Determine the [X, Y] coordinate at the center of the cell enclosing the given text.  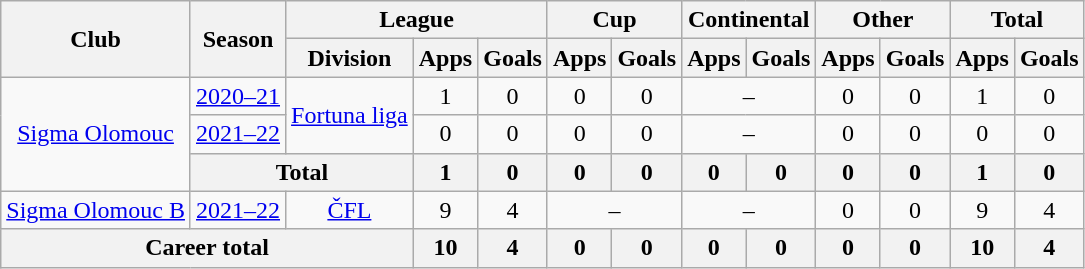
Career total [207, 248]
Fortuna liga [350, 115]
Club [96, 39]
Season [238, 39]
Sigma Olomouc B [96, 210]
2020–21 [238, 96]
Continental [749, 20]
Cup [614, 20]
League [417, 20]
ČFL [350, 210]
Other [883, 20]
Division [350, 58]
Sigma Olomouc [96, 134]
